Capture the cell that displays the provided text and extract its [x, y] central coordinate. 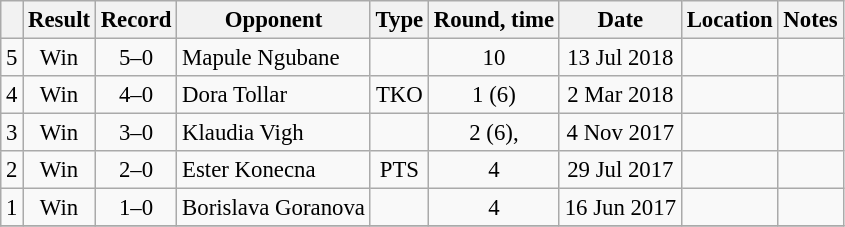
Borislava Goranova [274, 208]
2 (6), [494, 133]
16 Jun 2017 [620, 208]
Opponent [274, 20]
Result [60, 20]
3 [12, 133]
TKO [399, 95]
4 Nov 2017 [620, 133]
Type [399, 20]
13 Jul 2018 [620, 58]
2–0 [136, 170]
1 (6) [494, 95]
4–0 [136, 95]
1 [12, 208]
10 [494, 58]
5 [12, 58]
3–0 [136, 133]
Dora Tollar [274, 95]
Location [730, 20]
Ester Konecna [274, 170]
5–0 [136, 58]
2 [12, 170]
2 Mar 2018 [620, 95]
29 Jul 2017 [620, 170]
Klaudia Vigh [274, 133]
Record [136, 20]
1–0 [136, 208]
Notes [810, 20]
Round, time [494, 20]
Date [620, 20]
PTS [399, 170]
Mapule Ngubane [274, 58]
